Pinpoint the cell where the given text exists, returning its [x, y] midpoint coordinate. 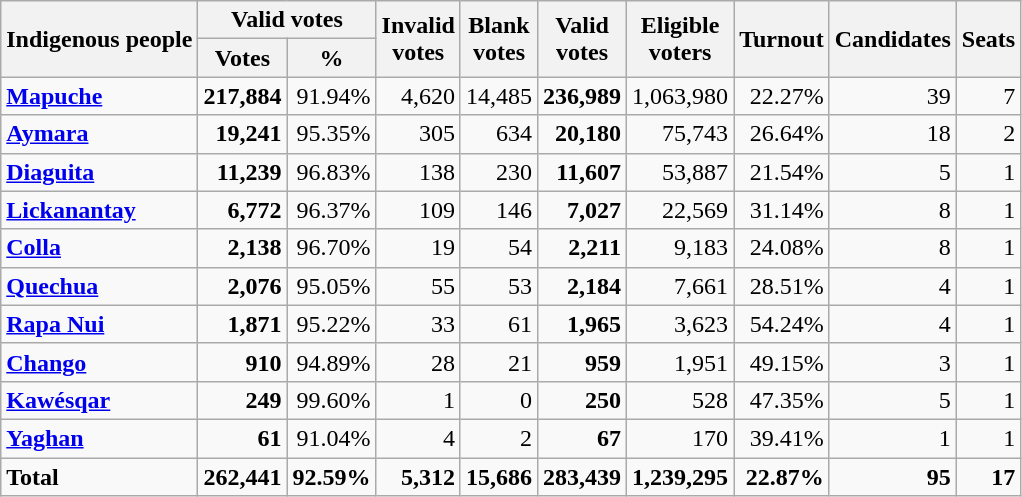
6,772 [242, 210]
4,620 [418, 96]
22.27% [782, 96]
54.24% [782, 324]
20,180 [582, 134]
Seats [988, 39]
1,871 [242, 324]
Aymara [100, 134]
11,239 [242, 172]
1,063,980 [680, 96]
146 [498, 210]
21 [498, 362]
% [332, 58]
26.64% [782, 134]
7,661 [680, 286]
95.35% [332, 134]
1,965 [582, 324]
Total [100, 477]
22,569 [680, 210]
217,884 [242, 96]
Yaghan [100, 438]
Turnout [782, 39]
96.37% [332, 210]
96.83% [332, 172]
2,076 [242, 286]
67 [582, 438]
95 [892, 477]
250 [582, 400]
49.15% [782, 362]
236,989 [582, 96]
28.51% [782, 286]
22.87% [782, 477]
249 [242, 400]
94.89% [332, 362]
Invalidvotes [418, 39]
95.05% [332, 286]
1,239,295 [680, 477]
Kawésqar [100, 400]
Diaguita [100, 172]
17 [988, 477]
99.60% [332, 400]
Colla [100, 248]
634 [498, 134]
33 [418, 324]
1,951 [680, 362]
Mapuche [100, 96]
Indigenous people [100, 39]
959 [582, 362]
95.22% [332, 324]
2,138 [242, 248]
170 [680, 438]
14,485 [498, 96]
262,441 [242, 477]
47.35% [782, 400]
18 [892, 134]
2,184 [582, 286]
Validvotes [582, 39]
54 [498, 248]
2,211 [582, 248]
21.54% [782, 172]
3,623 [680, 324]
91.94% [332, 96]
24.08% [782, 248]
7,027 [582, 210]
Eligiblevoters [680, 39]
75,743 [680, 134]
9,183 [680, 248]
0 [498, 400]
91.04% [332, 438]
7 [988, 96]
19 [418, 248]
31.14% [782, 210]
39.41% [782, 438]
Candidates [892, 39]
39 [892, 96]
283,439 [582, 477]
53 [498, 286]
528 [680, 400]
Quechua [100, 286]
19,241 [242, 134]
Lickanantay [100, 210]
109 [418, 210]
15,686 [498, 477]
910 [242, 362]
Votes [242, 58]
11,607 [582, 172]
Blankvotes [498, 39]
53,887 [680, 172]
Chango [100, 362]
55 [418, 286]
5,312 [418, 477]
3 [892, 362]
96.70% [332, 248]
305 [418, 134]
Valid votes [287, 20]
138 [418, 172]
Rapa Nui [100, 324]
230 [498, 172]
28 [418, 362]
92.59% [332, 477]
